Provide the (X, Y) coordinate of the cell's center where the given text is located.  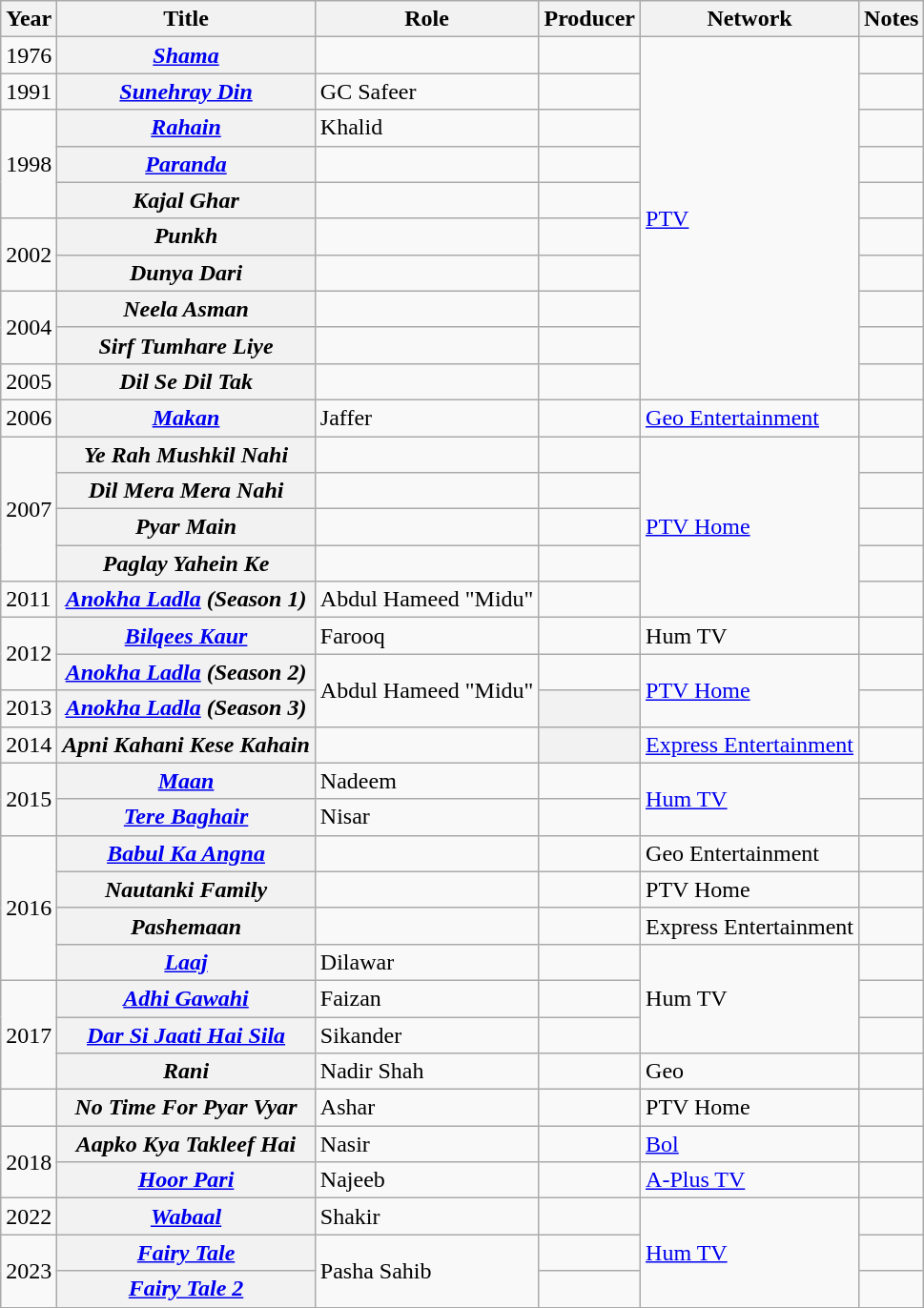
Producer (589, 19)
2013 (29, 708)
Fairy Tale 2 (186, 1289)
Rani (186, 1072)
Sikander (427, 1034)
Nasir (427, 1144)
Laaj (186, 962)
Farooq (427, 636)
Nisar (427, 817)
Sirf Tumhare Liye (186, 345)
Kajal Ghar (186, 200)
Tere Baghair (186, 817)
Fairy Tale (186, 1253)
Faizan (427, 998)
Anokha Ladla (Season 1) (186, 600)
Shama (186, 55)
Nautanki Family (186, 889)
2002 (29, 255)
2011 (29, 600)
Wabaal (186, 1216)
Najeeb (427, 1180)
2016 (29, 908)
No Time For Pyar Vyar (186, 1108)
Paglay Yahein Ke (186, 563)
Babul Ka Angna (186, 853)
2006 (29, 418)
Role (427, 19)
Pasha Sahib (427, 1271)
1998 (29, 164)
Notes (892, 19)
Ashar (427, 1108)
Pashemaan (186, 926)
Geo (749, 1072)
Aapko Kya Takleef Hai (186, 1144)
Anokha Ladla (Season 3) (186, 708)
2005 (29, 381)
Shakir (427, 1216)
2018 (29, 1162)
Khalid (427, 128)
Nadir Shah (427, 1072)
Dilawar (427, 962)
Makan (186, 418)
2022 (29, 1216)
PTV (749, 219)
2012 (29, 654)
Nadeem (427, 781)
2017 (29, 1034)
2015 (29, 799)
Bol (749, 1144)
Year (29, 19)
Neela Asman (186, 309)
Punkh (186, 236)
A-Plus TV (749, 1180)
Title (186, 19)
1976 (29, 55)
Network (749, 19)
Paranda (186, 164)
2023 (29, 1271)
Hoor Pari (186, 1180)
Dunya Dari (186, 273)
Dil Mera Mera Nahi (186, 491)
Pyar Main (186, 527)
GC Safeer (427, 92)
2014 (29, 745)
Jaffer (427, 418)
Maan (186, 781)
Anokha Ladla (Season 2) (186, 672)
2007 (29, 509)
Rahain (186, 128)
Apni Kahani Kese Kahain (186, 745)
Ye Rah Mushkil Nahi (186, 455)
2004 (29, 327)
Sunehray Din (186, 92)
Dil Se Dil Tak (186, 381)
Dar Si Jaati Hai Sila (186, 1034)
Adhi Gawahi (186, 998)
1991 (29, 92)
Bilqees Kaur (186, 636)
